From the cell containing the given text, extract its center point as [x, y] coordinate. 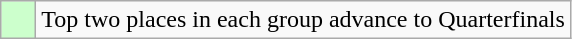
Top two places in each group advance to Quarterfinals [304, 20]
